For the text-containing cell, return its midpoint in (x, y) coordinate format. 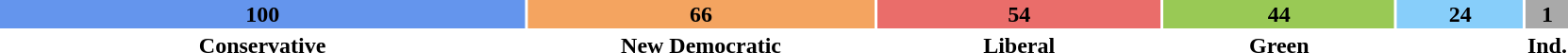
24 (1460, 14)
54 (1019, 14)
44 (1279, 14)
66 (701, 14)
1 (1547, 14)
100 (262, 14)
